Scan for the cell matching the given text and deliver its [x, y] coordinate at center. 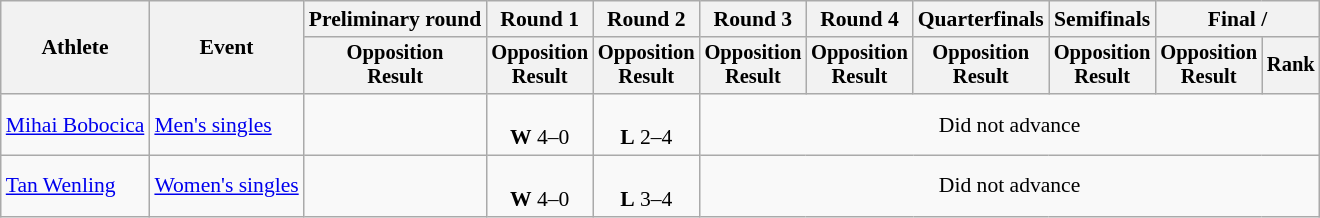
Preliminary round [396, 19]
Final / [1237, 19]
Event [226, 48]
Rank [1291, 66]
Athlete [76, 48]
Round 1 [540, 19]
Tan Wenling [76, 186]
Round 2 [646, 19]
Mihai Bobocica [76, 124]
Round 4 [860, 19]
Quarterfinals [981, 19]
L 2–4 [646, 124]
Round 3 [754, 19]
Semifinals [1102, 19]
Men's singles [226, 124]
Women's singles [226, 186]
L 3–4 [646, 186]
